Search for the cell housing the specified text and yield its [x, y] center coordinate. 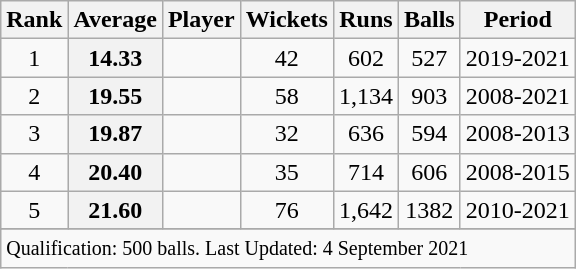
76 [286, 210]
714 [366, 172]
20.40 [116, 172]
19.55 [116, 96]
Wickets [286, 20]
14.33 [116, 58]
19.87 [116, 134]
602 [366, 58]
527 [429, 58]
5 [34, 210]
Rank [34, 20]
58 [286, 96]
2008-2013 [518, 134]
Average [116, 20]
2008-2015 [518, 172]
Qualification: 500 balls. Last Updated: 4 September 2021 [288, 248]
4 [34, 172]
Balls [429, 20]
2010-2021 [518, 210]
42 [286, 58]
1,134 [366, 96]
1 [34, 58]
Period [518, 20]
1,642 [366, 210]
35 [286, 172]
2 [34, 96]
Runs [366, 20]
636 [366, 134]
606 [429, 172]
3 [34, 134]
Player [201, 20]
2019-2021 [518, 58]
903 [429, 96]
32 [286, 134]
1382 [429, 210]
21.60 [116, 210]
2008-2021 [518, 96]
594 [429, 134]
